Return [X, Y] of the center of cell containing provided text 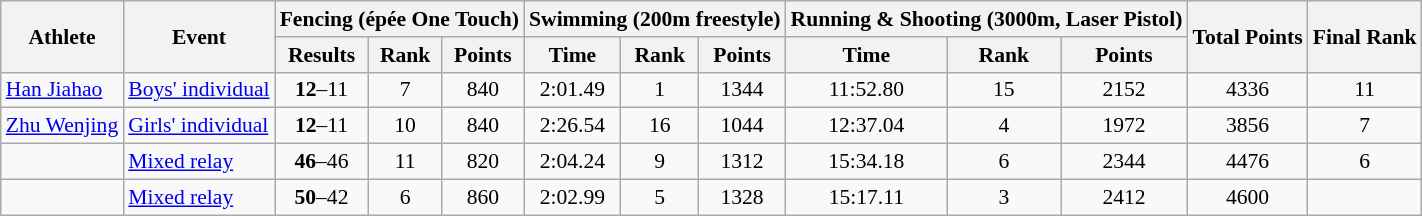
Results [322, 55]
1044 [742, 126]
5 [660, 197]
16 [660, 126]
2:01.49 [572, 90]
Total Points [1247, 36]
1972 [1124, 126]
Athlete [62, 36]
860 [483, 197]
1 [660, 90]
2412 [1124, 197]
Girls' individual [198, 126]
2:02.99 [572, 197]
2152 [1124, 90]
2:04.24 [572, 162]
12:37.04 [866, 126]
Swimming (200m freestyle) [655, 19]
1344 [742, 90]
2344 [1124, 162]
4336 [1247, 90]
9 [660, 162]
1328 [742, 197]
2:26.54 [572, 126]
820 [483, 162]
Han Jiahao [62, 90]
Event [198, 36]
4476 [1247, 162]
15:17.11 [866, 197]
3 [1004, 197]
Zhu Wenjing [62, 126]
Fencing (épée One Touch) [400, 19]
Running & Shooting (3000m, Laser Pistol) [986, 19]
11:52.80 [866, 90]
1312 [742, 162]
Final Rank [1365, 36]
4 [1004, 126]
4600 [1247, 197]
46–46 [322, 162]
Boys' individual [198, 90]
10 [404, 126]
15:34.18 [866, 162]
15 [1004, 90]
3856 [1247, 126]
50–42 [322, 197]
